Capture the cell that displays the provided text and extract its (x, y) central coordinate. 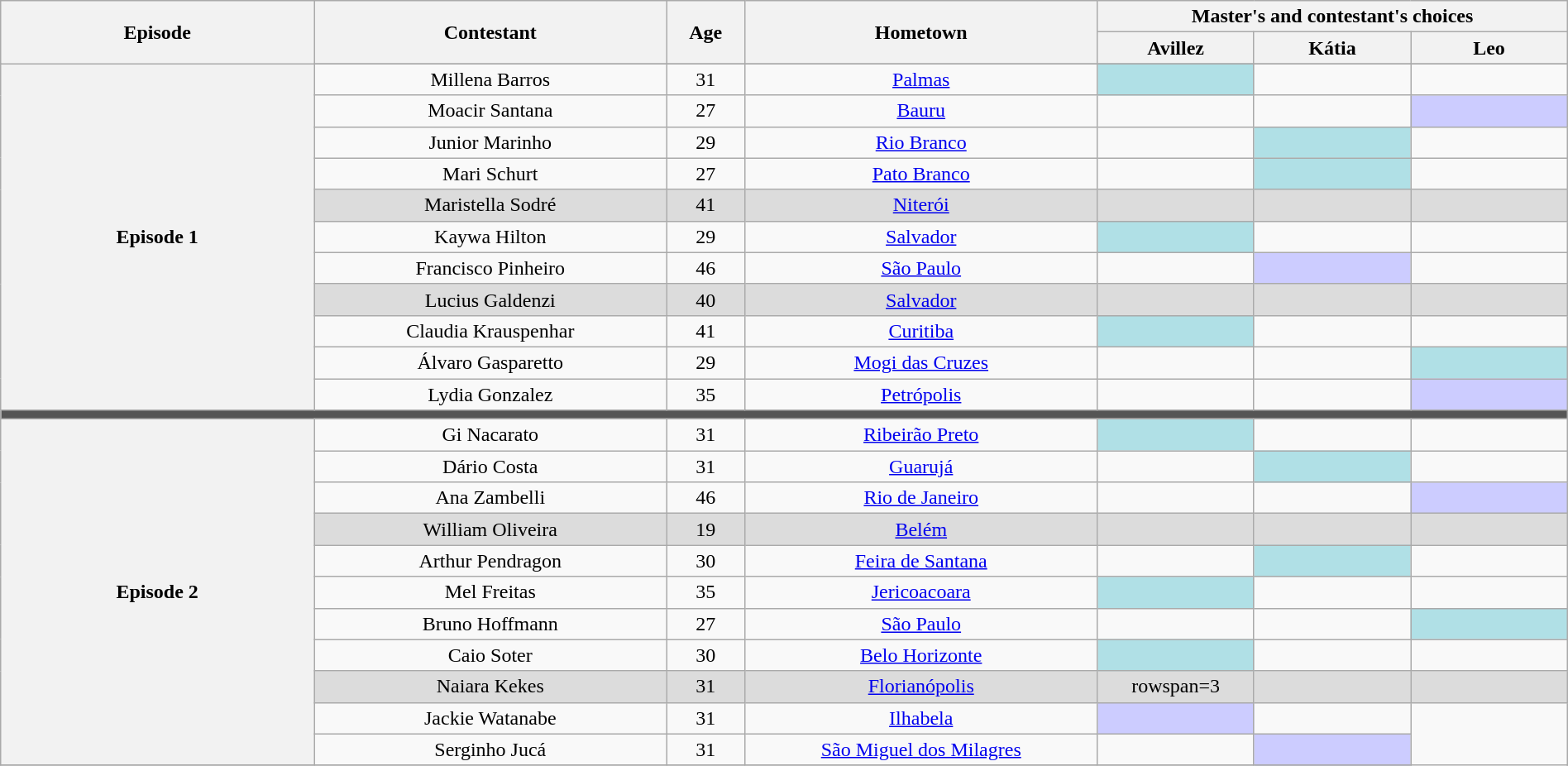
Serginho Jucá (490, 749)
William Oliveira (490, 529)
Contestant (490, 32)
Episode 1 (157, 237)
Claudia Krauspenhar (490, 331)
Petrópolis (921, 395)
Pato Branco (921, 174)
Guarujá (921, 467)
Arthur Pendragon (490, 561)
Rio de Janeiro (921, 498)
Lucius Galdenzi (490, 299)
Palmas (921, 79)
Kátia (1331, 48)
Avillez (1176, 48)
Ana Zambelli (490, 498)
Hometown (921, 32)
Caio Soter (490, 655)
Francisco Pinheiro (490, 268)
Mogi das Cruzes (921, 362)
Gi Nacarato (490, 435)
Master's and contestant's choices (1332, 17)
São Miguel dos Milagres (921, 749)
Mari Schurt (490, 174)
Dário Costa (490, 467)
Niterói (921, 205)
Rio Branco (921, 142)
Leo (1489, 48)
Bauru (921, 111)
Naiara Kekes (490, 687)
Florianópolis (921, 687)
Ilhabela (921, 718)
Episode (157, 32)
Álvaro Gasparetto (490, 362)
19 (706, 529)
Ribeirão Preto (921, 435)
Junior Marinho (490, 142)
Mel Freitas (490, 592)
40 (706, 299)
Lydia Gonzalez (490, 395)
Jackie Watanabe (490, 718)
Episode 2 (157, 592)
Moacir Santana (490, 111)
rowspan=3 (1176, 687)
Curitiba (921, 331)
Age (706, 32)
Belo Horizonte (921, 655)
Maristella Sodré (490, 205)
Bruno Hoffmann (490, 624)
Feira de Santana (921, 561)
Kaywa Hilton (490, 237)
Belém (921, 529)
Millena Barros (490, 79)
Jericoacoara (921, 592)
